From the cell containing the given text, extract its center point as (x, y) coordinate. 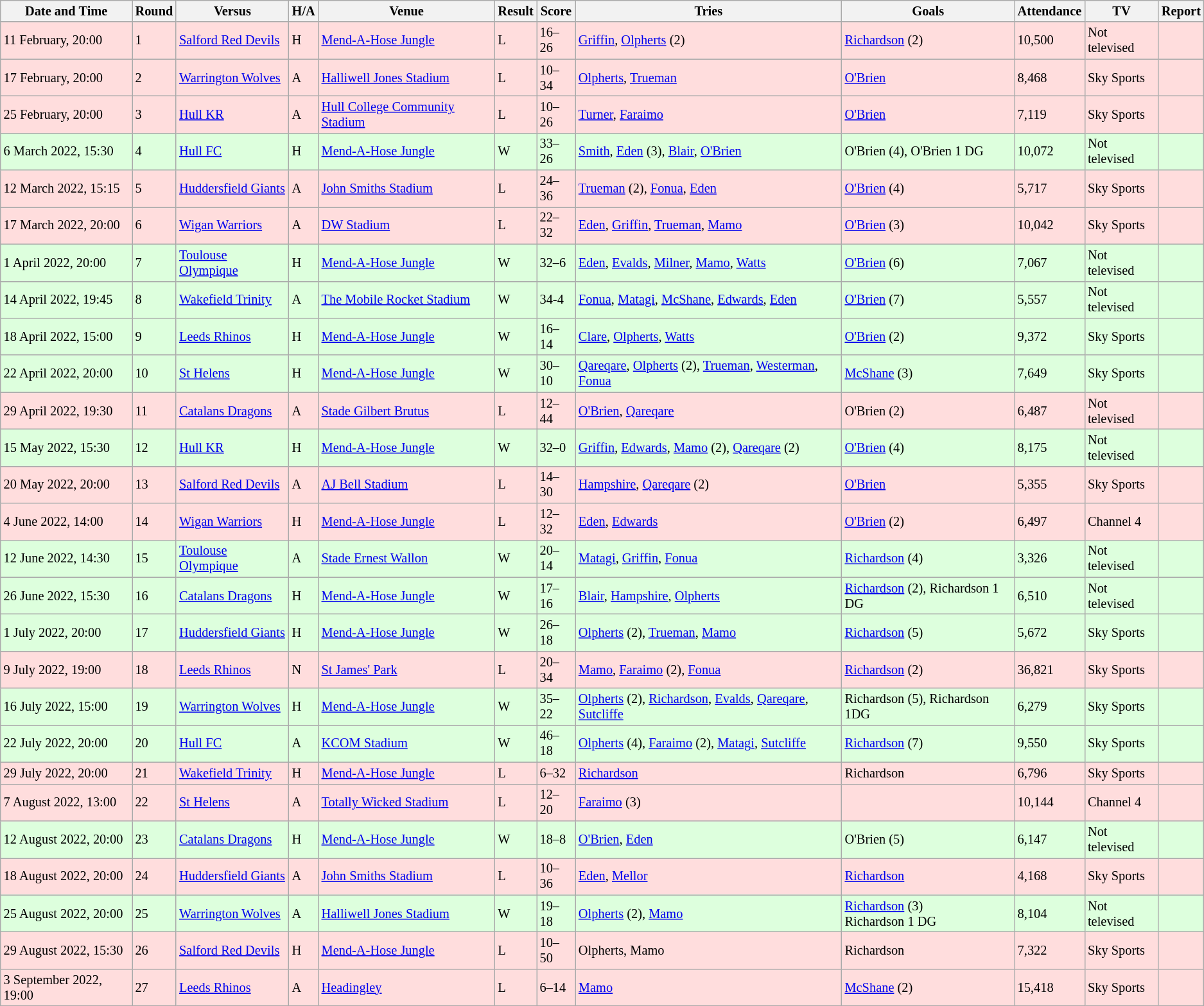
Venue (407, 11)
O'Brien (4), O'Brien 1 DG (929, 152)
5,557 (1049, 300)
10 (154, 374)
DW Stadium (407, 225)
12–32 (556, 522)
O'Brien (6) (929, 263)
12–20 (556, 802)
2 (154, 78)
6–32 (556, 773)
16 July 2022, 15:00 (67, 707)
Attendance (1049, 11)
18 (154, 670)
22–32 (556, 225)
25 February, 20:00 (67, 114)
Olpherts, Mamo (709, 950)
Versus (232, 11)
Richardson (5), Richardson 1DG (929, 707)
5,717 (1049, 189)
26 June 2022, 15:30 (67, 596)
14 (154, 522)
22 (154, 802)
17 March 2022, 20:00 (67, 225)
36,821 (1049, 670)
6,497 (1049, 522)
3 (154, 114)
15,418 (1049, 987)
6,147 (1049, 839)
Richardson (5) (929, 632)
14 April 2022, 19:45 (67, 300)
6 March 2022, 15:30 (67, 152)
22 July 2022, 20:00 (67, 743)
6,796 (1049, 773)
12 August 2022, 20:00 (67, 839)
12 March 2022, 15:15 (67, 189)
Tries (709, 11)
27 (154, 987)
Goals (929, 11)
32–0 (556, 447)
Hampshire, Qareqare (2) (709, 485)
O'Brien (7) (929, 300)
Totally Wicked Stadium (407, 802)
9,550 (1049, 743)
Fonua, Matagi, McShane, Edwards, Eden (709, 300)
12 (154, 447)
Date and Time (67, 11)
TV (1121, 11)
Smith, Eden (3), Blair, O'Brien (709, 152)
7 (154, 263)
St James' Park (407, 670)
Olpherts (2), Mamo (709, 914)
19–18 (556, 914)
1 July 2022, 20:00 (67, 632)
Hull College Community Stadium (407, 114)
29 July 2022, 20:00 (67, 773)
22 April 2022, 20:00 (67, 374)
Griffin, Olpherts (2) (709, 40)
6,487 (1049, 411)
Olpherts, Trueman (709, 78)
20–34 (556, 670)
16 (154, 596)
Stade Ernest Wallon (407, 559)
6 (154, 225)
Richardson (4) (929, 559)
Eden, Evalds, Milner, Mamo, Watts (709, 263)
32–6 (556, 263)
17 February, 20:00 (67, 78)
Score (556, 11)
Mamo (709, 987)
33–26 (556, 152)
8,175 (1049, 447)
10–36 (556, 876)
10–26 (556, 114)
8 (154, 300)
4,168 (1049, 876)
20 (154, 743)
O'Brien (3) (929, 225)
25 (154, 914)
4 (154, 152)
Mamo, Faraimo (2), Fonua (709, 670)
Eden, Edwards (709, 522)
7,649 (1049, 374)
7 August 2022, 13:00 (67, 802)
9 (154, 336)
10,042 (1049, 225)
24–36 (556, 189)
O'Brien, Qareqare (709, 411)
9,372 (1049, 336)
17–16 (556, 596)
17 (154, 632)
34-4 (556, 300)
O'Brien, Eden (709, 839)
5,355 (1049, 485)
Richardson (2), Richardson 1 DG (929, 596)
8,468 (1049, 78)
13 (154, 485)
29 April 2022, 19:30 (67, 411)
16–14 (556, 336)
9 July 2022, 19:00 (67, 670)
8,104 (1049, 914)
Result (515, 11)
21 (154, 773)
O'Brien (5) (929, 839)
10,500 (1049, 40)
18 August 2022, 20:00 (67, 876)
26–18 (556, 632)
Matagi, Griffin, Fonua (709, 559)
Report (1182, 11)
25 August 2022, 20:00 (67, 914)
KCOM Stadium (407, 743)
7,119 (1049, 114)
29 August 2022, 15:30 (67, 950)
6,510 (1049, 596)
3,326 (1049, 559)
14–30 (556, 485)
23 (154, 839)
30–10 (556, 374)
20–14 (556, 559)
Faraimo (3) (709, 802)
Olpherts (4), Faraimo (2), Matagi, Sutcliffe (709, 743)
5 (154, 189)
20 May 2022, 20:00 (67, 485)
Richardson (7) (929, 743)
H/A (304, 11)
10–50 (556, 950)
11 (154, 411)
10,144 (1049, 802)
16–26 (556, 40)
Headingley (407, 987)
18 April 2022, 15:00 (67, 336)
19 (154, 707)
1 (154, 40)
6–14 (556, 987)
12–44 (556, 411)
Turner, Faraimo (709, 114)
7,067 (1049, 263)
Eden, Mellor (709, 876)
15 (154, 559)
AJ Bell Stadium (407, 485)
46–18 (556, 743)
Trueman (2), Fonua, Eden (709, 189)
4 June 2022, 14:00 (67, 522)
1 April 2022, 20:00 (67, 263)
12 June 2022, 14:30 (67, 559)
Richardson (3) Richardson 1 DG (929, 914)
Round (154, 11)
Stade Gilbert Brutus (407, 411)
15 May 2022, 15:30 (67, 447)
Eden, Griffin, Trueman, Mamo (709, 225)
26 (154, 950)
24 (154, 876)
Olpherts (2), Richardson, Evalds, Qareqare, Sutcliffe (709, 707)
N (304, 670)
McShane (2) (929, 987)
Olpherts (2), Trueman, Mamo (709, 632)
35–22 (556, 707)
The Mobile Rocket Stadium (407, 300)
Clare, Olpherts, Watts (709, 336)
3 September 2022, 19:00 (67, 987)
6,279 (1049, 707)
Blair, Hampshire, Olpherts (709, 596)
5,672 (1049, 632)
11 February, 20:00 (67, 40)
10–34 (556, 78)
18–8 (556, 839)
10,072 (1049, 152)
McShane (3) (929, 374)
Griffin, Edwards, Mamo (2), Qareqare (2) (709, 447)
Qareqare, Olpherts (2), Trueman, Westerman, Fonua (709, 374)
7,322 (1049, 950)
